Return [X, Y] of the center of cell containing provided text 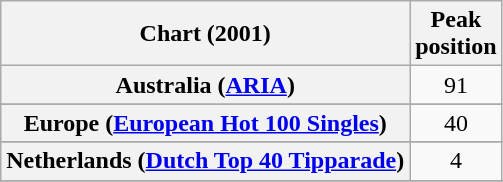
4 [456, 161]
Netherlands (Dutch Top 40 Tipparade) [206, 161]
Australia (ARIA) [206, 85]
91 [456, 85]
Chart (2001) [206, 34]
Europe (European Hot 100 Singles) [206, 123]
40 [456, 123]
Peakposition [456, 34]
